Detect which cell encompasses the target text, then output its (X, Y) center coordinate. 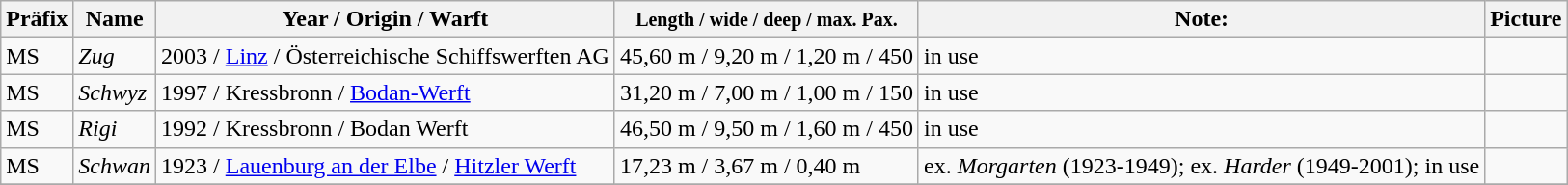
Schwan (115, 166)
Year / Origin / Warft (386, 19)
31,20 m / 7,00 m / 1,00 m / 150 (766, 92)
ex. Morgarten (1923-1949); ex. Harder (1949-2001); in use (1202, 166)
1992 / Kressbronn / Bodan Werft (386, 129)
1923 / Lauenburg an der Elbe / Hitzler Werft (386, 166)
Rigi (115, 129)
Name (115, 19)
2003 / Linz / Österreichische Schiffswerften AG (386, 56)
Zug (115, 56)
Präfix (37, 19)
Length / wide / deep / max. Pax. (766, 19)
1997 / Kressbronn / Bodan-Werft (386, 92)
Schwyz (115, 92)
46,50 m / 9,50 m / 1,60 m / 450 (766, 129)
Picture (1526, 19)
17,23 m / 3,67 m / 0,40 m (766, 166)
45,60 m / 9,20 m / 1,20 m / 450 (766, 56)
Note: (1202, 19)
